Capture the cell that displays the provided text and extract its (x, y) central coordinate. 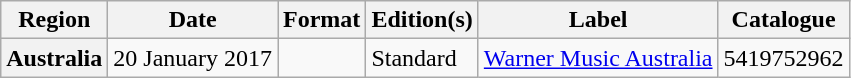
Label (598, 20)
Format (322, 20)
Australia (54, 58)
Region (54, 20)
20 January 2017 (193, 58)
Catalogue (784, 20)
Warner Music Australia (598, 58)
5419752962 (784, 58)
Date (193, 20)
Standard (422, 58)
Edition(s) (422, 20)
